Provide the [x, y] coordinate of the cell's center where the given text is located.  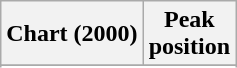
Peakposition [189, 34]
Chart (2000) [72, 34]
